Capture the cell that displays the provided text and extract its [x, y] central coordinate. 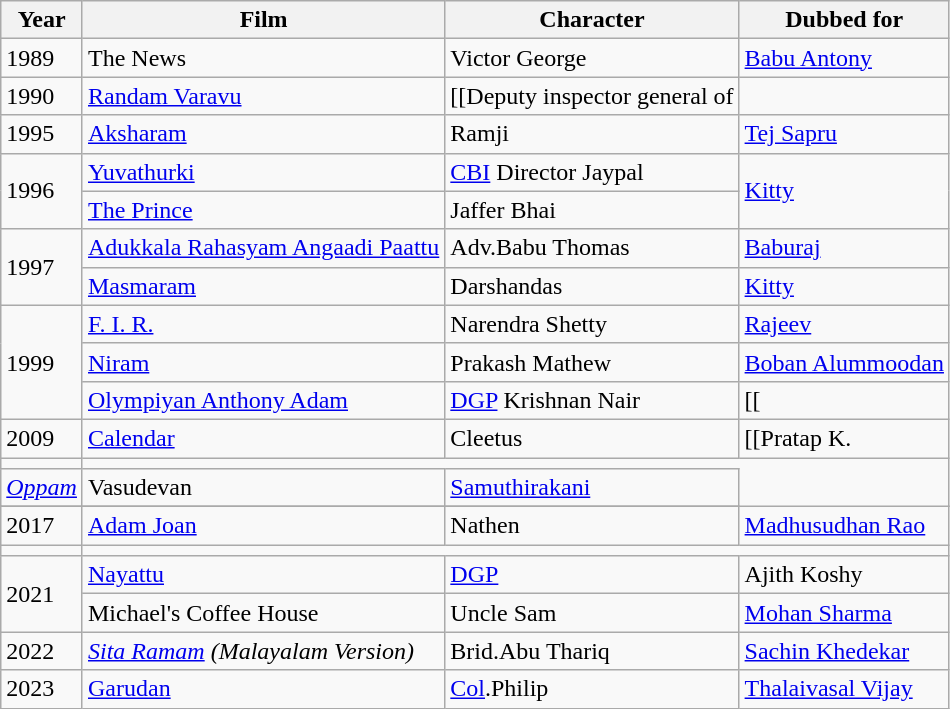
Vasudevan [263, 488]
DGP Krishnan Nair [592, 400]
Character [592, 20]
1995 [42, 134]
Boban Alummoodan [844, 362]
Adukkala Rahasyam Angaadi Paattu [263, 248]
Sachin Khedekar [844, 651]
Michael's Coffee House [263, 613]
[[ [844, 400]
Uncle Sam [592, 613]
Baburaj [844, 248]
2022 [42, 651]
Thalaivasal Vijay [844, 689]
Babu Antony [844, 58]
Sita Ramam (Malayalam Version) [263, 651]
1989 [42, 58]
Ramji [592, 134]
Madhusudhan Rao [844, 526]
Year [42, 20]
Rajeev [844, 324]
CBI Director Jaypal [592, 172]
Brid.Abu Thariq [592, 651]
Adam Joan [263, 526]
2017 [42, 526]
[[Pratap K. [844, 438]
Mohan Sharma [844, 613]
The Prince [263, 210]
Samuthirakani [592, 488]
2023 [42, 689]
[[Deputy inspector general of [592, 96]
Niram [263, 362]
Aksharam [263, 134]
1990 [42, 96]
1999 [42, 362]
Randam Varavu [263, 96]
Cleetus [592, 438]
Oppam [42, 488]
Nathen [592, 526]
F. I. R. [263, 324]
1997 [42, 267]
Calendar [263, 438]
Olympiyan Anthony Adam [263, 400]
Darshandas [592, 286]
Film [263, 20]
2009 [42, 438]
DGP [592, 575]
The News [263, 58]
1996 [42, 191]
Prakash Mathew [592, 362]
Garudan [263, 689]
Yuvathurki [263, 172]
Narendra Shetty [592, 324]
Adv.Babu Thomas [592, 248]
Tej Sapru [844, 134]
2021 [42, 594]
Victor George [592, 58]
Ajith Koshy [844, 575]
Masmaram [263, 286]
Dubbed for [844, 20]
Nayattu [263, 575]
Col.Philip [592, 689]
Jaffer Bhai [592, 210]
